For the text-containing cell, return its midpoint in [X, Y] coordinate format. 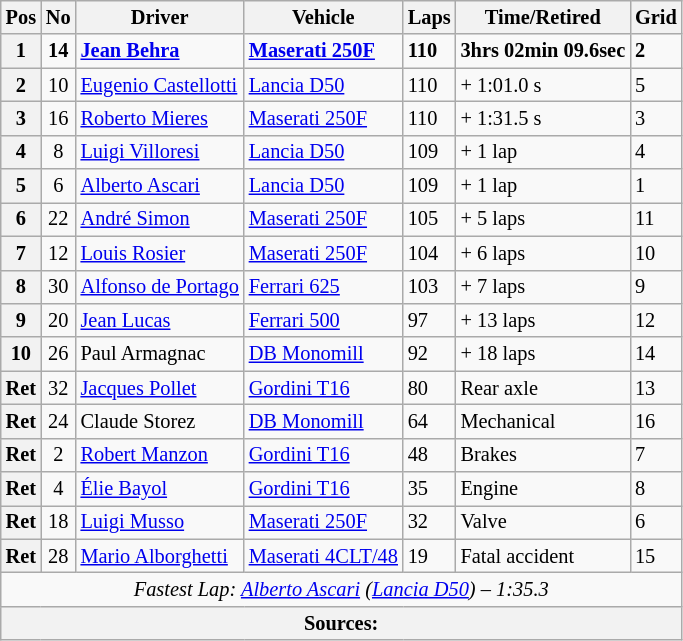
Vehicle [324, 17]
Laps [430, 17]
18 [58, 522]
26 [58, 354]
15 [656, 556]
105 [430, 219]
Alberto Ascari [160, 186]
20 [58, 320]
Maserati 4CLT/48 [324, 556]
Mario Alborghetti [160, 556]
Élie Bayol [160, 489]
+ 7 laps [543, 287]
Pos [21, 17]
30 [58, 287]
Paul Armagnac [160, 354]
+ 1:01.0 s [543, 85]
11 [656, 219]
3hrs 02min 09.6sec [543, 51]
+ 6 laps [543, 253]
Jean Lucas [160, 320]
Jean Behra [160, 51]
Claude Storez [160, 421]
Jacques Pollet [160, 388]
Eugenio Castellotti [160, 85]
Fastest Lap: Alberto Ascari (Lancia D50) – 1:35.3 [342, 589]
19 [430, 556]
64 [430, 421]
Alfonso de Portago [160, 287]
80 [430, 388]
Engine [543, 489]
Ferrari 500 [324, 320]
+ 5 laps [543, 219]
97 [430, 320]
Luigi Villoresi [160, 152]
Grid [656, 17]
No [58, 17]
13 [656, 388]
Brakes [543, 455]
+ 13 laps [543, 320]
28 [58, 556]
35 [430, 489]
103 [430, 287]
92 [430, 354]
22 [58, 219]
Driver [160, 17]
24 [58, 421]
Louis Rosier [160, 253]
+ 18 laps [543, 354]
Robert Manzon [160, 455]
Luigi Musso [160, 522]
André Simon [160, 219]
+ 1:31.5 s [543, 118]
Mechanical [543, 421]
104 [430, 253]
Roberto Mieres [160, 118]
Valve [543, 522]
Rear axle [543, 388]
Time/Retired [543, 17]
48 [430, 455]
Ferrari 625 [324, 287]
Fatal accident [543, 556]
Sources: [342, 623]
